Extract the [X, Y] coordinate from the center of the cell holding the provided text.  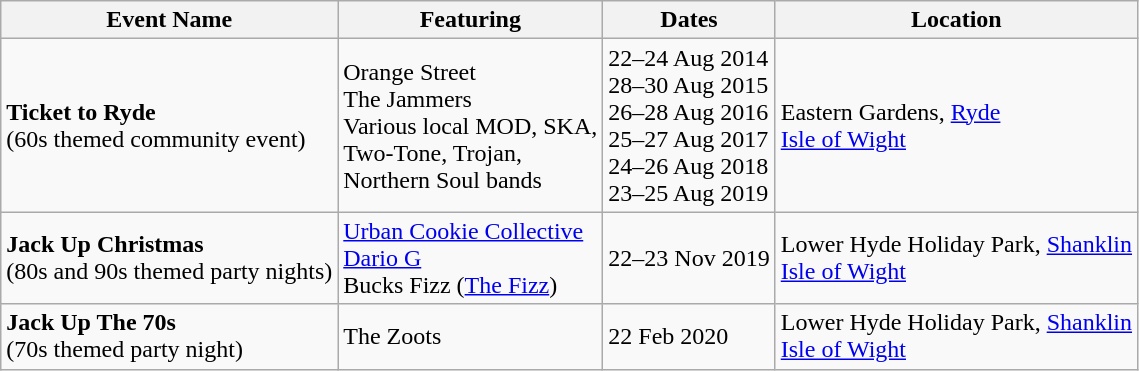
22–24 Aug 201428–30 Aug 201526–28 Aug 201625–27 Aug 201724–26 Aug 201823–25 Aug 2019 [689, 126]
Event Name [170, 20]
Orange StreetThe JammersVarious local MOD, SKA,Two-Tone, Trojan,Northern Soul bands [470, 126]
22 Feb 2020 [689, 336]
Jack Up The 70s(70s themed party night) [170, 336]
Ticket to Ryde(60s themed community event) [170, 126]
Urban Cookie CollectiveDario GBucks Fizz (The Fizz) [470, 258]
Jack Up Christmas(80s and 90s themed party nights) [170, 258]
The Zoots [470, 336]
Dates [689, 20]
Eastern Gardens, RydeIsle of Wight [956, 126]
22–23 Nov 2019 [689, 258]
Location [956, 20]
Featuring [470, 20]
